Search for the cell housing the specified text and yield its [x, y] center coordinate. 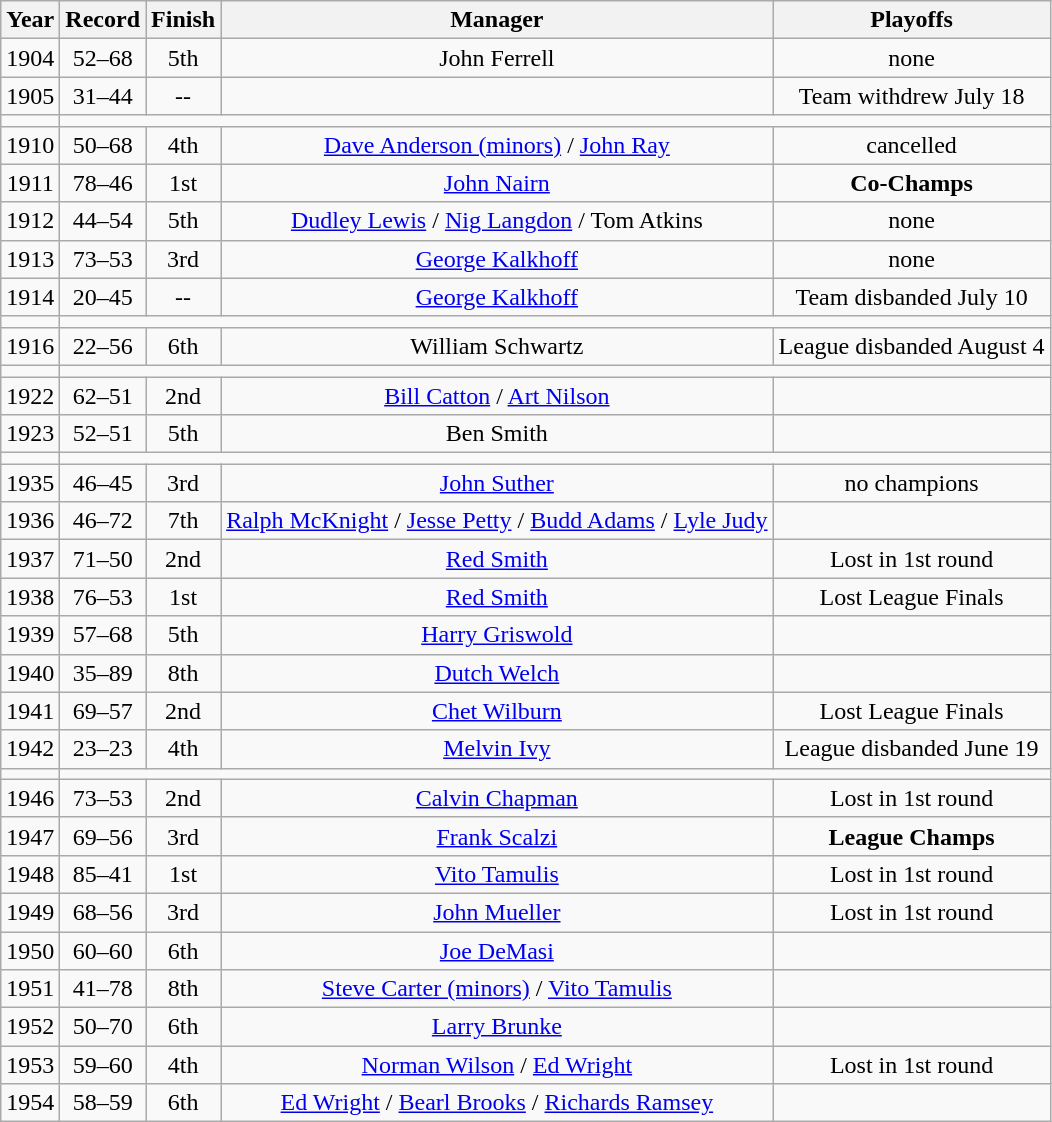
7th [184, 521]
58–59 [103, 1103]
76–53 [103, 597]
44–54 [103, 221]
Finish [184, 20]
Co-Champs [912, 183]
1935 [30, 483]
Team withdrew July 18 [912, 96]
1948 [30, 874]
46–45 [103, 483]
John Mueller [497, 912]
35–89 [103, 673]
52–51 [103, 434]
1939 [30, 635]
Steve Carter (minors) / Vito Tamulis [497, 989]
1950 [30, 951]
Dutch Welch [497, 673]
Joe DeMasi [497, 951]
1922 [30, 395]
Frank Scalzi [497, 836]
68–56 [103, 912]
1938 [30, 597]
71–50 [103, 559]
52–68 [103, 58]
20–45 [103, 297]
1936 [30, 521]
William Schwartz [497, 346]
1914 [30, 297]
1916 [30, 346]
1911 [30, 183]
60–60 [103, 951]
Dudley Lewis / Nig Langdon / Tom Atkins [497, 221]
Year [30, 20]
League Champs [912, 836]
1942 [30, 749]
cancelled [912, 145]
62–51 [103, 395]
69–56 [103, 836]
1912 [30, 221]
Playoffs [912, 20]
1949 [30, 912]
41–78 [103, 989]
Harry Griswold [497, 635]
1941 [30, 711]
Chet Wilburn [497, 711]
1937 [30, 559]
John Ferrell [497, 58]
no champions [912, 483]
23–23 [103, 749]
John Nairn [497, 183]
69–57 [103, 711]
1905 [30, 96]
Team disbanded July 10 [912, 297]
Record [103, 20]
46–72 [103, 521]
1940 [30, 673]
78–46 [103, 183]
Ed Wright / Bearl Brooks / Richards Ramsey [497, 1103]
Ralph McKnight / Jesse Petty / Budd Adams / Lyle Judy [497, 521]
1952 [30, 1027]
59–60 [103, 1065]
1951 [30, 989]
1946 [30, 798]
Vito Tamulis [497, 874]
22–56 [103, 346]
1947 [30, 836]
1954 [30, 1103]
Melvin Ivy [497, 749]
League disbanded June 19 [912, 749]
Dave Anderson (minors) / John Ray [497, 145]
Calvin Chapman [497, 798]
Ben Smith [497, 434]
John Suther [497, 483]
1953 [30, 1065]
1904 [30, 58]
Bill Catton / Art Nilson [497, 395]
1913 [30, 259]
31–44 [103, 96]
Larry Brunke [497, 1027]
League disbanded August 4 [912, 346]
Norman Wilson / Ed Wright [497, 1065]
85–41 [103, 874]
Manager [497, 20]
50–68 [103, 145]
50–70 [103, 1027]
1910 [30, 145]
1923 [30, 434]
57–68 [103, 635]
